Search for the cell housing the specified text and yield its (x, y) center coordinate. 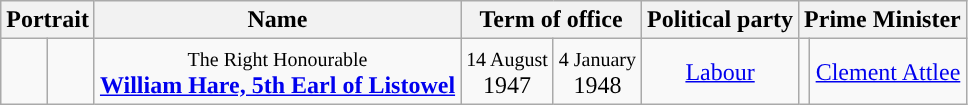
The Right HonourableWilliam Hare, 5th Earl of Listowel (277, 72)
4 January1948 (597, 72)
Clement Attlee (888, 72)
Name (277, 20)
Prime Minister (883, 20)
Term of office (552, 20)
Labour (720, 72)
Political party (720, 20)
14 August1947 (508, 72)
Portrait (48, 20)
